Pinpoint the cell where the given text exists, returning its (X, Y) midpoint coordinate. 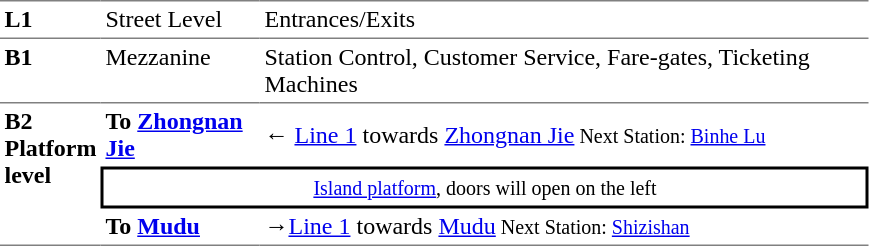
To Zhongnan Jie (180, 134)
To Mudu (180, 227)
L1 (50, 20)
B2Platform level (50, 174)
Station Control, Customer Service, Fare-gates, Ticketing Machines (564, 70)
← Line 1 towards Zhongnan Jie Next Station: Binhe Lu (564, 134)
Mezzanine (180, 70)
Island platform, doors will open on the left (485, 187)
Entrances/Exits (564, 20)
Street Level (180, 20)
B1 (50, 70)
→Line 1 towards Mudu Next Station: Shizishan (564, 227)
